Return the [x, y] coordinate for the center point of the cell that contains the specified text.  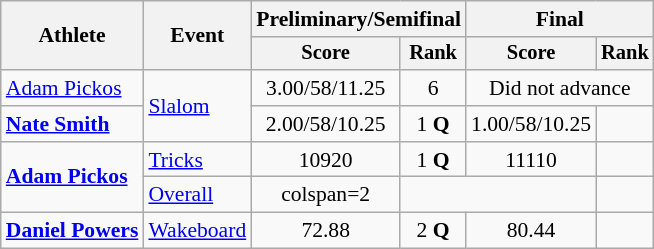
3.00/58/11.25 [326, 88]
Final [560, 19]
72.88 [326, 231]
2 Q [433, 231]
Event [197, 36]
Nate Smith [72, 124]
1.00/58/10.25 [531, 124]
Did not advance [560, 88]
80.44 [531, 231]
11110 [531, 160]
Daniel Powers [72, 231]
6 [433, 88]
Tricks [197, 160]
Athlete [72, 36]
Preliminary/Semifinal [358, 19]
Slalom [197, 106]
10920 [326, 160]
2.00/58/10.25 [326, 124]
Overall [197, 195]
Wakeboard [197, 231]
colspan=2 [326, 195]
